From the cell containing the given text, extract its center point as (x, y) coordinate. 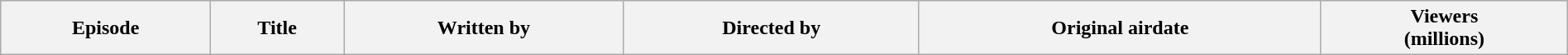
Title (278, 28)
Original airdate (1120, 28)
Written by (485, 28)
Episode (106, 28)
Directed by (771, 28)
Viewers(millions) (1444, 28)
